Scan for the cell matching the given text and deliver its (X, Y) coordinate at center. 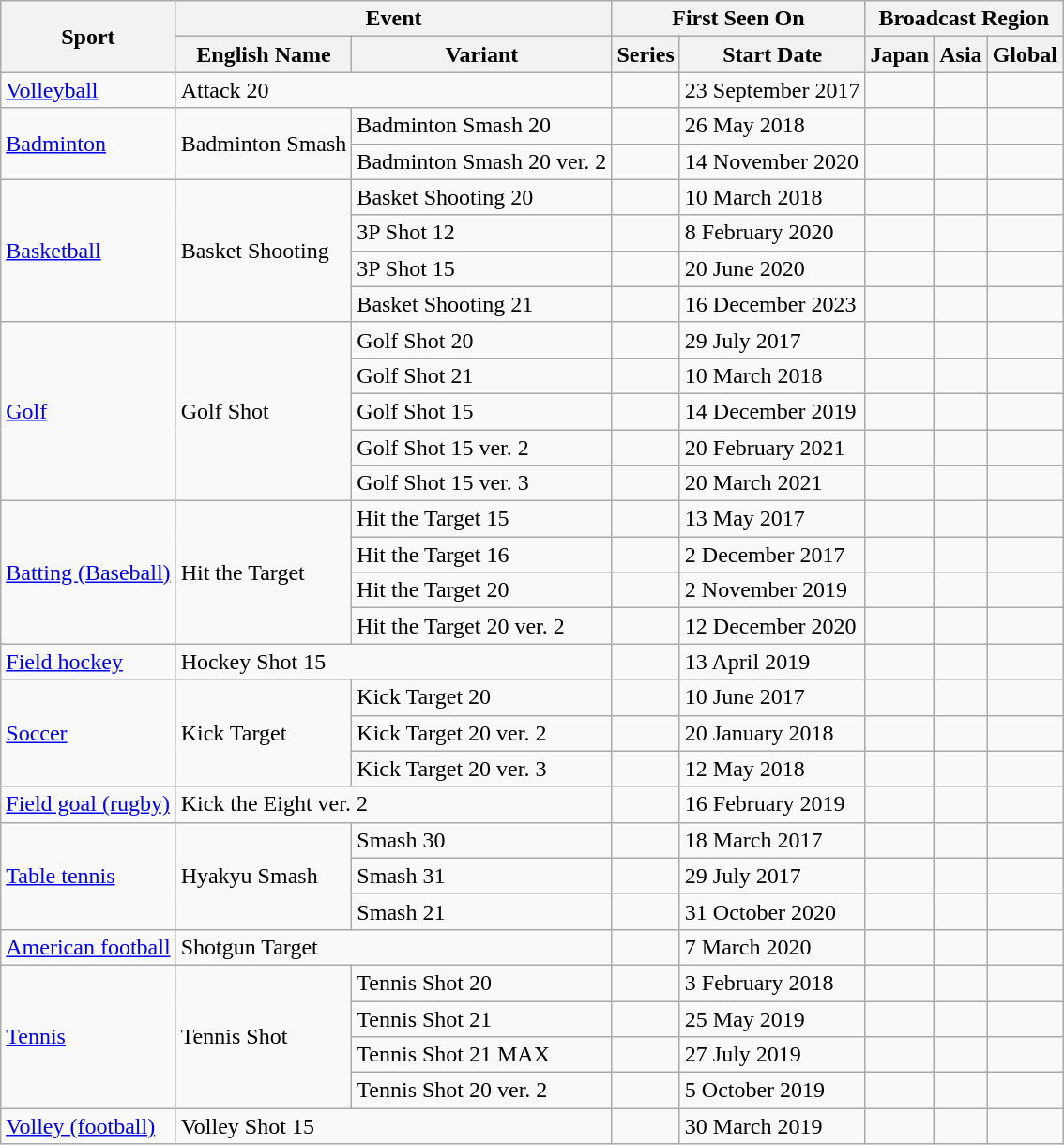
Golf Shot 15 ver. 2 (482, 448)
Smash 31 (482, 876)
13 May 2017 (772, 519)
Batting (Baseball) (88, 572)
Field goal (rugby) (88, 804)
Golf Shot 15 (482, 411)
Asia (961, 54)
Tennis Shot 21 (482, 1018)
16 February 2019 (772, 804)
Volley (football) (88, 1126)
First Seen On (738, 19)
Basket Shooting 20 (482, 197)
Badminton Smash 20 ver. 2 (482, 161)
2 December 2017 (772, 555)
20 June 2020 (772, 268)
12 May 2018 (772, 769)
Soccer (88, 733)
Tennis Shot 20 ver. 2 (482, 1091)
Kick Target 20 ver. 2 (482, 733)
Broadcast Region (965, 19)
Hyakyu Smash (264, 876)
10 June 2017 (772, 697)
3 February 2018 (772, 983)
Global (1025, 54)
American football (88, 947)
18 March 2017 (772, 840)
Golf Shot 21 (482, 375)
Kick Target 20 (482, 697)
3P Shot 15 (482, 268)
26 May 2018 (772, 126)
25 May 2019 (772, 1018)
Tennis Shot 20 (482, 983)
Shotgun Target (394, 947)
Tennis (88, 1036)
7 March 2020 (772, 947)
Volleyball (88, 90)
Badminton Smash (264, 144)
3P Shot 12 (482, 233)
12 December 2020 (772, 626)
20 February 2021 (772, 448)
14 November 2020 (772, 161)
20 March 2021 (772, 483)
Smash 30 (482, 840)
Golf Shot (264, 411)
Hit the Target 20 (482, 590)
23 September 2017 (772, 90)
20 January 2018 (772, 733)
Variant (482, 54)
16 December 2023 (772, 304)
Kick the Eight ver. 2 (394, 804)
Volley Shot 15 (394, 1126)
Golf (88, 411)
Field hockey (88, 662)
14 December 2019 (772, 411)
Golf Shot 15 ver. 3 (482, 483)
Japan (900, 54)
Tennis Shot (264, 1036)
31 October 2020 (772, 911)
Badminton (88, 144)
Kick Target (264, 733)
Event (394, 19)
13 April 2019 (772, 662)
Hit the Target (264, 572)
Start Date (772, 54)
Hit the Target 15 (482, 519)
Sport (88, 37)
Golf Shot 20 (482, 340)
8 February 2020 (772, 233)
Hit the Target 20 ver. 2 (482, 626)
2 November 2019 (772, 590)
Kick Target 20 ver. 3 (482, 769)
Hit the Target 16 (482, 555)
27 July 2019 (772, 1055)
Series (646, 54)
Basketball (88, 251)
Attack 20 (394, 90)
Smash 21 (482, 911)
Tennis Shot 21 MAX (482, 1055)
English Name (264, 54)
Table tennis (88, 876)
30 March 2019 (772, 1126)
Basket Shooting 21 (482, 304)
5 October 2019 (772, 1091)
Badminton Smash 20 (482, 126)
Hockey Shot 15 (394, 662)
Basket Shooting (264, 251)
